Extract the (x, y) coordinate from the center of the cell holding the provided text.  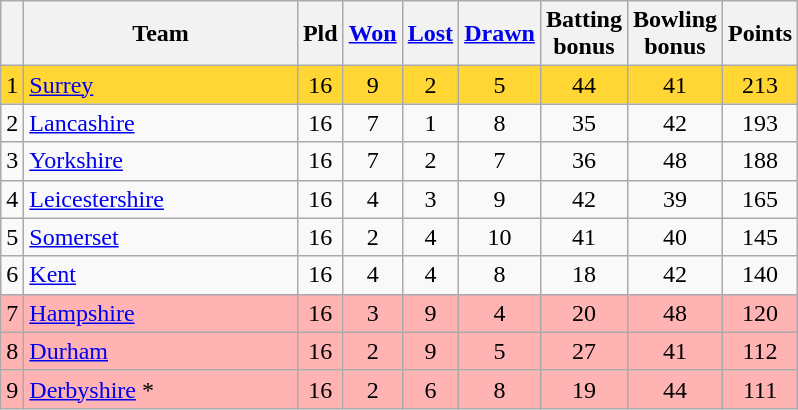
40 (674, 237)
213 (760, 85)
Yorkshire (161, 161)
Bowling bonus (674, 34)
27 (584, 351)
Lancashire (161, 123)
39 (674, 199)
36 (584, 161)
Hampshire (161, 313)
Batting bonus (584, 34)
10 (500, 237)
Leicestershire (161, 199)
Points (760, 34)
120 (760, 313)
35 (584, 123)
Drawn (500, 34)
145 (760, 237)
111 (760, 389)
Team (161, 34)
Somerset (161, 237)
Lost (430, 34)
Won (372, 34)
18 (584, 275)
Surrey (161, 85)
20 (584, 313)
19 (584, 389)
Derbyshire * (161, 389)
Pld (320, 34)
Kent (161, 275)
188 (760, 161)
140 (760, 275)
193 (760, 123)
Durham (161, 351)
112 (760, 351)
165 (760, 199)
